Search for the cell housing the specified text and yield its (x, y) center coordinate. 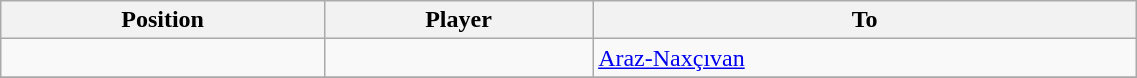
Araz-Naxçıvan (865, 58)
Player (458, 20)
Position (163, 20)
To (865, 20)
